Return the [X, Y] coordinate for the center point of the cell that contains the specified text.  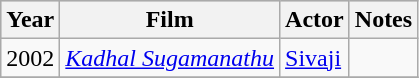
Notes [383, 20]
2002 [30, 58]
Kadhal Sugamanathu [170, 58]
Film [170, 20]
Year [30, 20]
Actor [315, 20]
Sivaji [315, 58]
